From the cell containing the given text, extract its center point as [X, Y] coordinate. 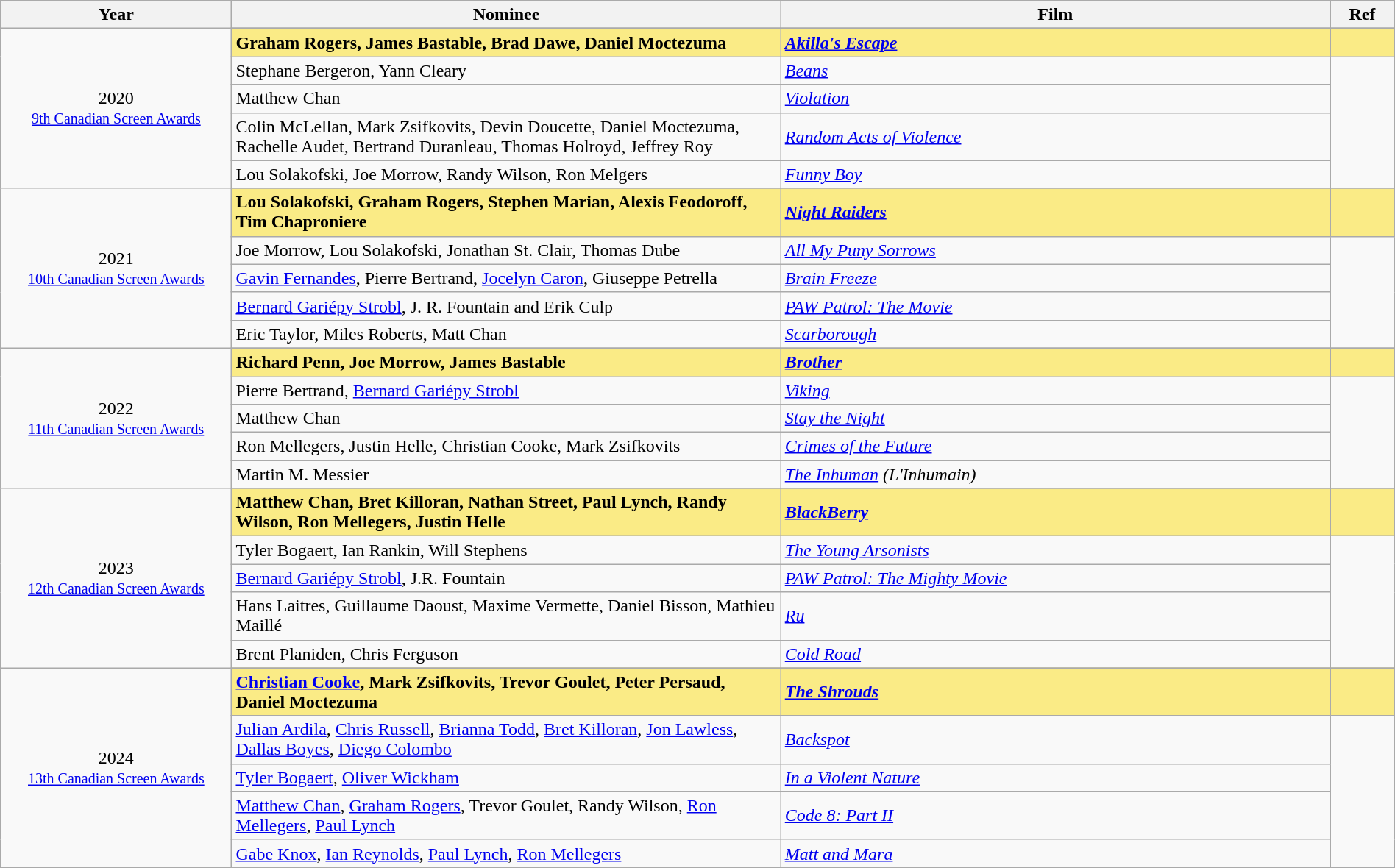
PAW Patrol: The Movie [1055, 306]
Violation [1055, 99]
Gabe Knox, Ian Reynolds, Paul Lynch, Ron Mellegers [506, 853]
Brent Planiden, Chris Ferguson [506, 654]
Bernard Gariépy Strobl, J. R. Fountain and Erik Culp [506, 306]
Joe Morrow, Lou Solakofski, Jonathan St. Clair, Thomas Dube [506, 250]
Bernard Gariépy Strobl, J.R. Fountain [506, 578]
Code 8: Part II [1055, 815]
Crimes of the Future [1055, 447]
Ref [1363, 15]
Hans Laitres, Guillaume Daoust, Maxime Vermette, Daniel Bisson, Mathieu Maillé [506, 616]
Richard Penn, Joe Morrow, James Bastable [506, 362]
Stephane Bergeron, Yann Cleary [506, 71]
2022 11th Canadian Screen Awards [116, 418]
Tyler Bogaert, Ian Rankin, Will Stephens [506, 550]
Random Acts of Violence [1055, 137]
Stay the Night [1055, 419]
In a Violent Nature [1055, 778]
Cold Road [1055, 654]
All My Puny Sorrows [1055, 250]
Backspot [1055, 740]
Lou Solakofski, Joe Morrow, Randy Wilson, Ron Melgers [506, 174]
Ru [1055, 616]
PAW Patrol: The Mighty Movie [1055, 578]
Ron Mellegers, Justin Helle, Christian Cooke, Mark Zsifkovits [506, 447]
2023 12th Canadian Screen Awards [116, 578]
The Inhuman (L'Inhumain) [1055, 474]
Colin McLellan, Mark Zsifkovits, Devin Doucette, Daniel Moctezuma, Rachelle Audet, Bertrand Duranleau, Thomas Holroyd, Jeffrey Roy [506, 137]
Eric Taylor, Miles Roberts, Matt Chan [506, 334]
Martin M. Messier [506, 474]
Matthew Chan, Bret Killoran, Nathan Street, Paul Lynch, Randy Wilson, Ron Mellegers, Justin Helle [506, 512]
Nominee [506, 15]
Akilla's Escape [1055, 43]
Pierre Bertrand, Bernard Gariépy Strobl [506, 391]
Christian Cooke, Mark Zsifkovits, Trevor Goulet, Peter Persaud, Daniel Moctezuma [506, 691]
Gavin Fernandes, Pierre Bertrand, Jocelyn Caron, Giuseppe Petrella [506, 278]
Graham Rogers, James Bastable, Brad Dawe, Daniel Moctezuma [506, 43]
Viking [1055, 391]
The Young Arsonists [1055, 550]
Beans [1055, 71]
Scarborough [1055, 334]
Tyler Bogaert, Oliver Wickham [506, 778]
Julian Ardila, Chris Russell, Brianna Todd, Bret Killoran, Jon Lawless, Dallas Boyes, Diego Colombo [506, 740]
2024 13th Canadian Screen Awards [116, 768]
Matthew Chan, Graham Rogers, Trevor Goulet, Randy Wilson, Ron Mellegers, Paul Lynch [506, 815]
Brother [1055, 362]
The Shrouds [1055, 691]
BlackBerry [1055, 512]
Film [1055, 15]
Year [116, 15]
Night Raiders [1055, 212]
Brain Freeze [1055, 278]
Matt and Mara [1055, 853]
Funny Boy [1055, 174]
2020 9th Canadian Screen Awards [116, 109]
Lou Solakofski, Graham Rogers, Stephen Marian, Alexis Feodoroff, Tim Chaproniere [506, 212]
2021 10th Canadian Screen Awards [116, 268]
